Return the (x, y) coordinate for the center point of the cell that contains the specified text.  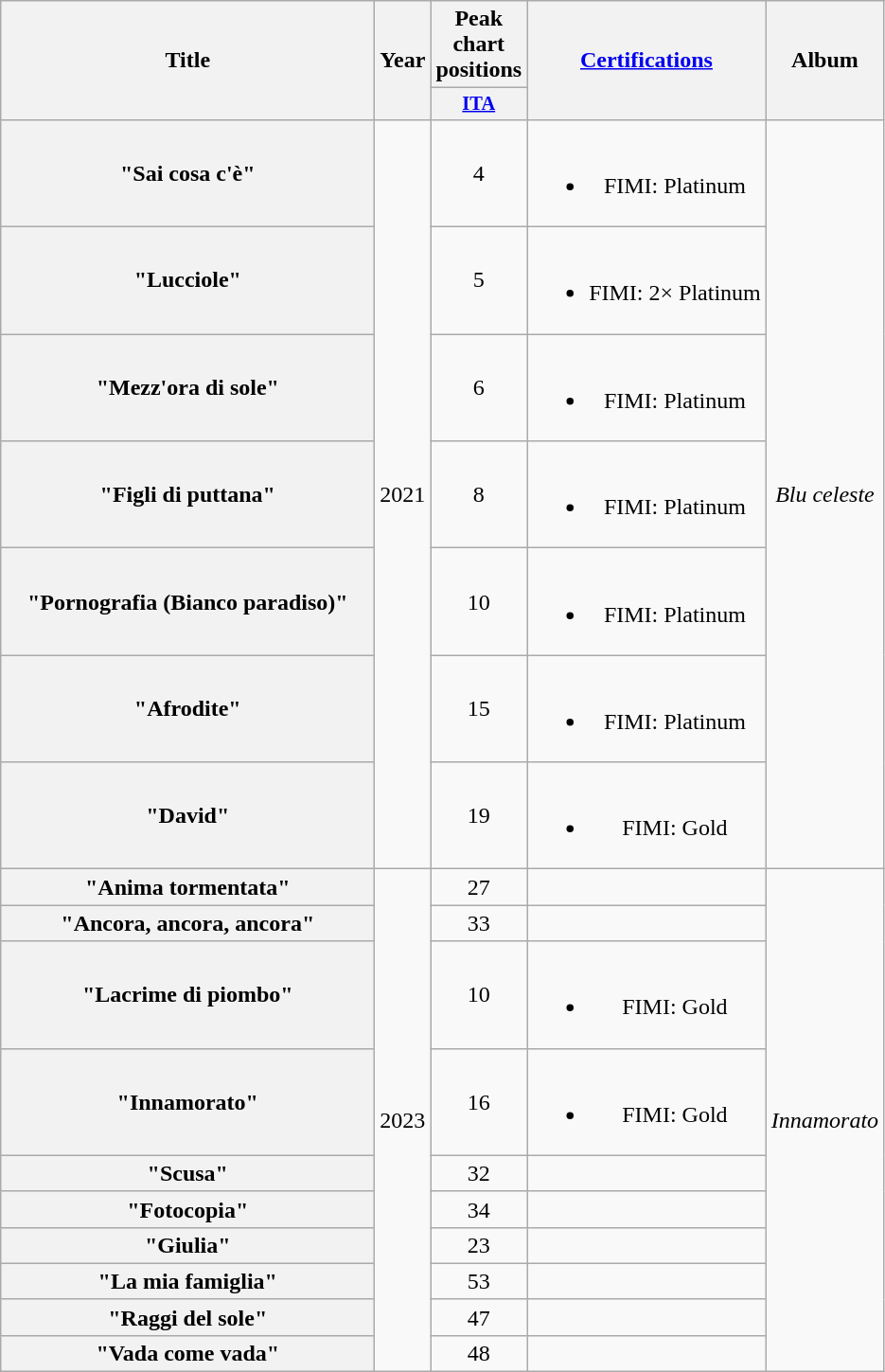
"Afrodite" (187, 708)
"Anima tormentata" (187, 887)
Blu celeste (824, 494)
33 (479, 923)
"David" (187, 816)
27 (479, 887)
19 (479, 816)
15 (479, 708)
Peak chart positions (479, 45)
"Vada come vada" (187, 1353)
Title (187, 61)
"Pornografia (Bianco paradiso)" (187, 602)
2021 (403, 494)
47 (479, 1317)
4 (479, 172)
"Fotocopia" (187, 1209)
5 (479, 280)
6 (479, 388)
16 (479, 1102)
2023 (403, 1121)
ITA (479, 104)
Certifications (647, 61)
53 (479, 1281)
8 (479, 494)
Innamorato (824, 1121)
"Sai cosa c'è" (187, 172)
"Ancora, ancora, ancora" (187, 923)
"Mezz'ora di sole" (187, 388)
"Figli di puttana" (187, 494)
"Innamorato" (187, 1102)
23 (479, 1245)
Album (824, 61)
"La mia famiglia" (187, 1281)
FIMI: 2× Platinum (647, 280)
34 (479, 1209)
Year (403, 61)
"Scusa" (187, 1173)
48 (479, 1353)
"Giulia" (187, 1245)
32 (479, 1173)
"Lacrime di piombo" (187, 994)
"Lucciole" (187, 280)
"Raggi del sole" (187, 1317)
